For the text-containing cell, return its midpoint in [x, y] coordinate format. 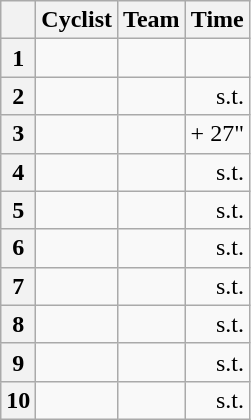
9 [18, 362]
Cyclist [77, 20]
Team [152, 20]
4 [18, 172]
6 [18, 248]
Time [217, 20]
5 [18, 210]
+ 27" [217, 134]
10 [18, 400]
3 [18, 134]
2 [18, 96]
7 [18, 286]
8 [18, 324]
1 [18, 58]
